Find where the given text appears and provide that cell's center as (x, y) coordinate. 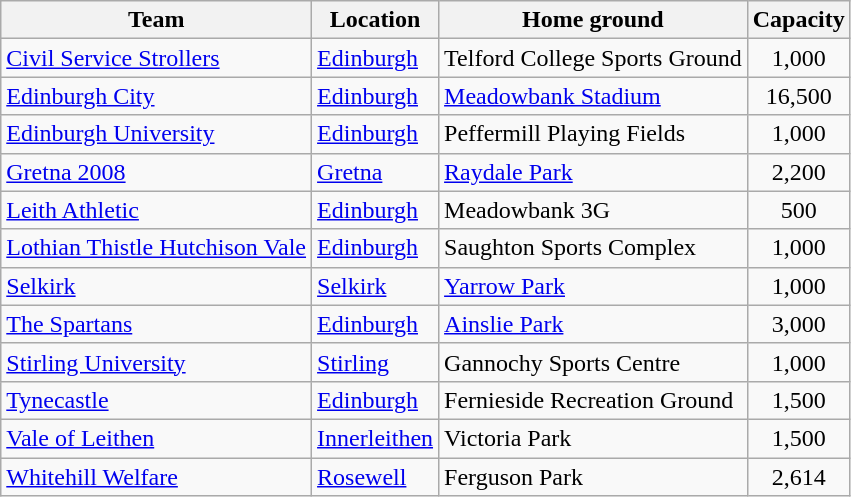
Ferguson Park (594, 477)
Meadowbank Stadium (594, 96)
Stirling (376, 362)
Lothian Thistle Hutchison Vale (156, 248)
2,614 (798, 477)
500 (798, 210)
16,500 (798, 96)
2,200 (798, 172)
Civil Service Strollers (156, 58)
Stirling University (156, 362)
Edinburgh City (156, 96)
Gretna (376, 172)
Ainslie Park (594, 324)
Whitehill Welfare (156, 477)
3,000 (798, 324)
Tynecastle (156, 400)
Victoria Park (594, 438)
Location (376, 20)
Leith Athletic (156, 210)
Gannochy Sports Centre (594, 362)
Home ground (594, 20)
Vale of Leithen (156, 438)
Telford College Sports Ground (594, 58)
Fernieside Recreation Ground (594, 400)
Raydale Park (594, 172)
Yarrow Park (594, 286)
Innerleithen (376, 438)
Edinburgh University (156, 134)
Capacity (798, 20)
Saughton Sports Complex (594, 248)
Rosewell (376, 477)
Team (156, 20)
Meadowbank 3G (594, 210)
Gretna 2008 (156, 172)
Peffermill Playing Fields (594, 134)
The Spartans (156, 324)
